For the text-containing cell, return its midpoint in [x, y] coordinate format. 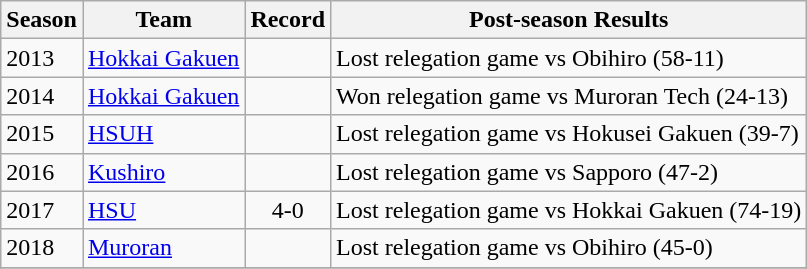
HSUH [163, 134]
2017 [42, 210]
2015 [42, 134]
2014 [42, 96]
Won relegation game vs Muroran Tech (24-13) [569, 96]
Post-season Results [569, 20]
Lost relegation game vs Obihiro (58-11) [569, 58]
Team [163, 20]
Muroran [163, 248]
2018 [42, 248]
Lost relegation game vs Sapporo (47-2) [569, 172]
2016 [42, 172]
Season [42, 20]
4-0 [288, 210]
Kushiro [163, 172]
Lost relegation game vs Hokusei Gakuen (39-7) [569, 134]
Record [288, 20]
Lost relegation game vs Obihiro (45-0) [569, 248]
2013 [42, 58]
Lost relegation game vs Hokkai Gakuen (74-19) [569, 210]
HSU [163, 210]
